Extract the [x, y] coordinate from the center of the cell holding the provided text.  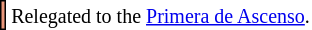
Relegated to the Primera de Ascenso. [161, 15]
